Find where the given text appears and provide that cell's center as (x, y) coordinate. 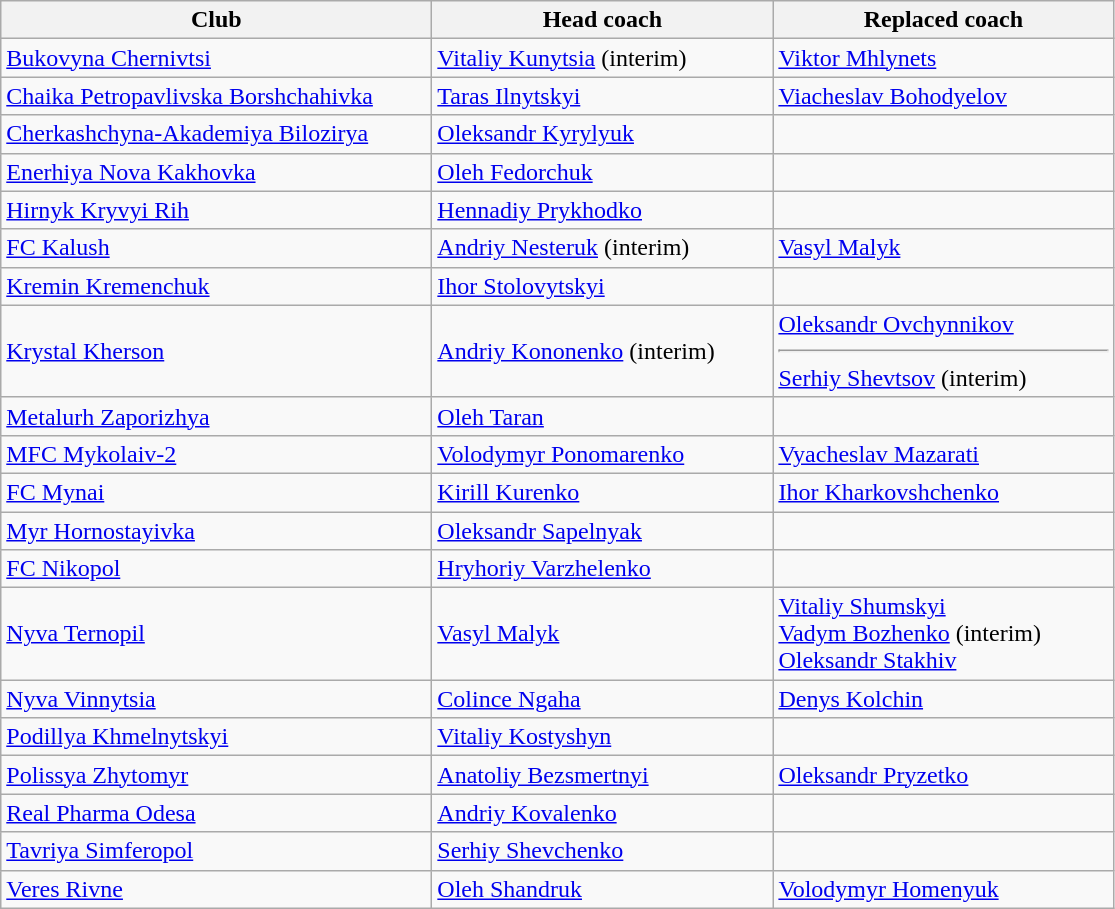
Ihor Kharkovshchenko (944, 492)
Podillya Khmelnytskyi (216, 737)
FC Kalush (216, 248)
Club (216, 20)
Viktor Mhlynets (944, 58)
MFC Mykolaiv-2 (216, 454)
Hirnyk Kryvyi Rih (216, 210)
Andriy Kononenko (interim) (602, 351)
Oleh Taran (602, 416)
Volodymyr Homenyuk (944, 889)
Vyacheslav Mazarati (944, 454)
Nyva Vinnytsia (216, 699)
Viacheslav Bohodyelov (944, 96)
Taras Ilnytskyi (602, 96)
Nyva Ternopil (216, 634)
Tavriya Simferopol (216, 851)
Krystal Kherson (216, 351)
FC Mynai (216, 492)
Ihor Stolovytskyi (602, 286)
Serhiy Shevchenko (602, 851)
Volodymyr Ponomarenko (602, 454)
Kremin Kremenchuk (216, 286)
Oleksandr Kyrylyuk (602, 134)
Cherkashchyna-Akademiya Bilozirya (216, 134)
Oleksandr Sapelnyak (602, 531)
Replaced coach (944, 20)
Vitaliy Kostyshyn (602, 737)
Myr Hornostayivka (216, 531)
Chaika Petropavlivska Borshchahivka (216, 96)
Oleh Fedorchuk (602, 172)
Hennadiy Prykhodko (602, 210)
Real Pharma Odesa (216, 813)
Anatoliy Bezsmertnyi (602, 775)
Veres Rivne (216, 889)
Andriy Nesteruk (interim) (602, 248)
Metalurh Zaporizhya (216, 416)
Oleh Shandruk (602, 889)
FC Nikopol (216, 569)
Bukovyna Chernivtsi (216, 58)
Colince Ngaha (602, 699)
Hryhoriy Varzhelenko (602, 569)
Oleksandr Ovchynnikov Serhiy Shevtsov (interim) (944, 351)
Head coach (602, 20)
Kirill Kurenko (602, 492)
Oleksandr Pryzetko (944, 775)
Denys Kolchin (944, 699)
Andriy Kovalenko (602, 813)
Polissya Zhytomyr (216, 775)
Enerhiya Nova Kakhovka (216, 172)
Vitaliy Shumskyi Vadym Bozhenko (interim) Oleksandr Stakhiv (944, 634)
Vitaliy Kunytsia (interim) (602, 58)
